Locate the cell with the specified text and output its (x, y) center coordinate. 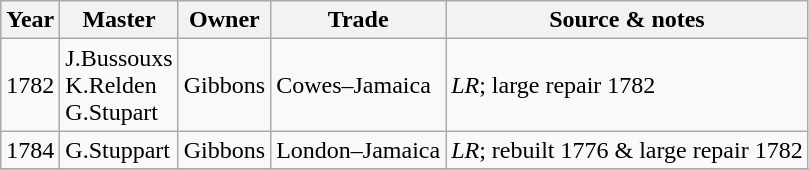
Year (30, 20)
J.BussouxsK.ReldenG.Stupart (119, 85)
Cowes–Jamaica (358, 85)
LR; rebuilt 1776 & large repair 1782 (628, 150)
Owner (224, 20)
London–Jamaica (358, 150)
G.Stuppart (119, 150)
1782 (30, 85)
Trade (358, 20)
1784 (30, 150)
Master (119, 20)
LR; large repair 1782 (628, 85)
Source & notes (628, 20)
